Determine the (X, Y) coordinate at the center of the cell enclosing the given text.  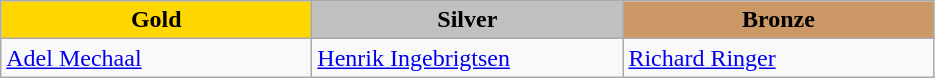
Gold (156, 20)
Henrik Ingebrigtsen (468, 58)
Silver (468, 20)
Richard Ringer (778, 58)
Adel Mechaal (156, 58)
Bronze (778, 20)
